Provide the (X, Y) coordinate of the cell's center where the given text is located.  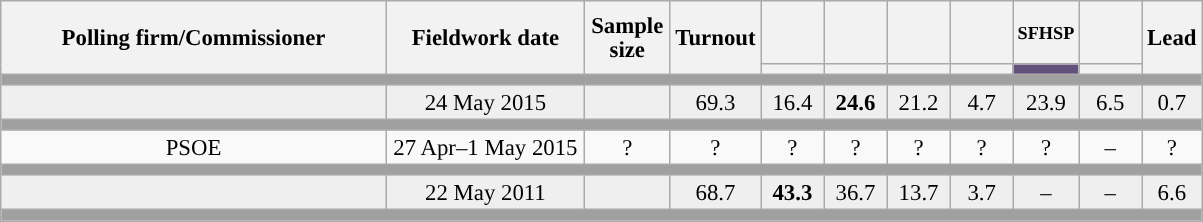
36.7 (856, 194)
Lead (1172, 38)
22 May 2011 (485, 194)
27 Apr–1 May 2015 (485, 148)
43.3 (792, 194)
Turnout (716, 38)
6.6 (1172, 194)
Polling firm/Commissioner (194, 38)
16.4 (792, 102)
3.7 (982, 194)
0.7 (1172, 102)
23.9 (1046, 102)
68.7 (716, 194)
69.3 (716, 102)
PSOE (194, 148)
24 May 2015 (485, 102)
13.7 (918, 194)
Sample size (627, 38)
SFHSP (1046, 32)
Fieldwork date (485, 38)
6.5 (1110, 102)
24.6 (856, 102)
4.7 (982, 102)
21.2 (918, 102)
